Find where the given text appears and provide that cell's center as [x, y] coordinate. 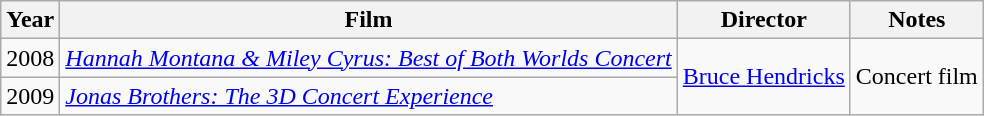
Jonas Brothers: The 3D Concert Experience [368, 96]
Concert film [916, 77]
2009 [30, 96]
Year [30, 20]
Notes [916, 20]
Film [368, 20]
2008 [30, 58]
Hannah Montana & Miley Cyrus: Best of Both Worlds Concert [368, 58]
Director [764, 20]
Bruce Hendricks [764, 77]
